Search for the cell housing the specified text and yield its [X, Y] center coordinate. 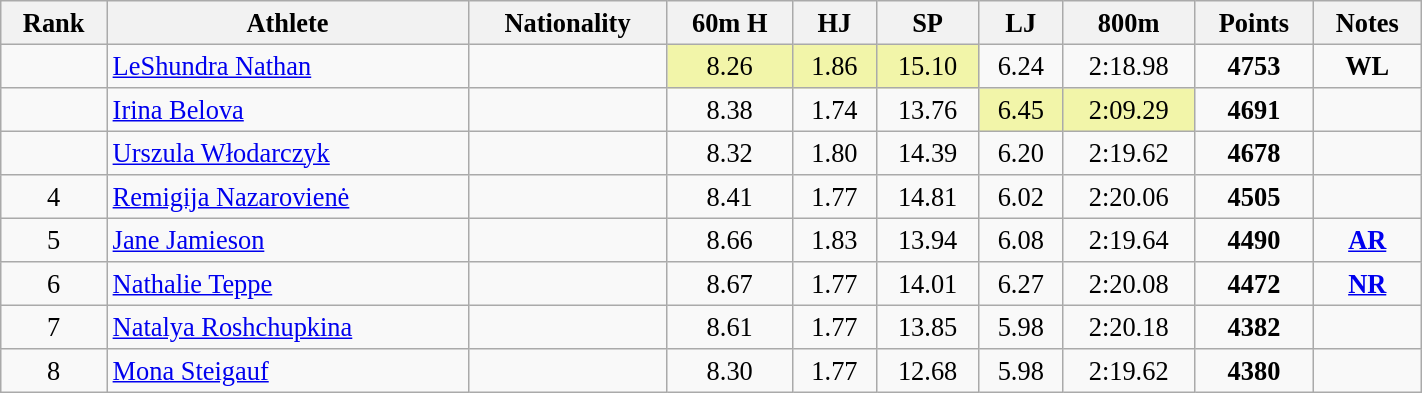
14.01 [928, 284]
4472 [1254, 284]
4 [54, 197]
800m [1129, 22]
4382 [1254, 327]
Points [1254, 22]
Rank [54, 22]
8 [54, 371]
2:19.64 [1129, 240]
6.20 [1021, 153]
6.24 [1021, 66]
NR [1367, 284]
Mona Steigauf [288, 371]
Irina Belova [288, 109]
4380 [1254, 371]
4505 [1254, 197]
AR [1367, 240]
8.32 [730, 153]
2:09.29 [1129, 109]
Remigija Nazarovienė [288, 197]
Urszula Włodarczyk [288, 153]
13.94 [928, 240]
8.38 [730, 109]
8.26 [730, 66]
4678 [1254, 153]
LeShundra Nathan [288, 66]
Natalya Roshchupkina [288, 327]
Athlete [288, 22]
2:18.98 [1129, 66]
6.45 [1021, 109]
4753 [1254, 66]
1.80 [835, 153]
Nathalie Teppe [288, 284]
Jane Jamieson [288, 240]
6.02 [1021, 197]
8.41 [730, 197]
8.30 [730, 371]
15.10 [928, 66]
LJ [1021, 22]
8.61 [730, 327]
6.27 [1021, 284]
12.68 [928, 371]
Nationality [567, 22]
2:20.18 [1129, 327]
6 [54, 284]
7 [54, 327]
1.83 [835, 240]
4490 [1254, 240]
60m H [730, 22]
SP [928, 22]
Notes [1367, 22]
HJ [835, 22]
8.66 [730, 240]
1.74 [835, 109]
2:20.08 [1129, 284]
WL [1367, 66]
14.39 [928, 153]
5 [54, 240]
2:20.06 [1129, 197]
8.67 [730, 284]
13.76 [928, 109]
13.85 [928, 327]
14.81 [928, 197]
1.86 [835, 66]
4691 [1254, 109]
6.08 [1021, 240]
